Pinpoint the cell where the given text exists, returning its [x, y] midpoint coordinate. 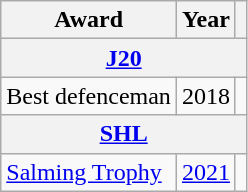
2021 [206, 172]
Best defenceman [89, 96]
2018 [206, 96]
Year [206, 20]
Award [89, 20]
Salming Trophy [89, 172]
J20 [124, 58]
SHL [124, 134]
